Return (x, y) of the center of cell containing provided text 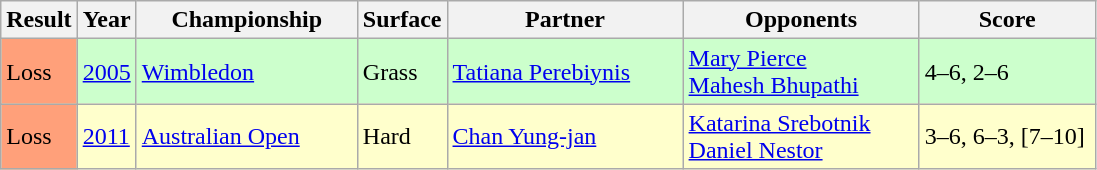
Australian Open (246, 136)
Katarina Srebotnik Daniel Nestor (801, 136)
Chan Yung-jan (565, 136)
Score (1007, 20)
2005 (106, 72)
2011 (106, 136)
Partner (565, 20)
Year (106, 20)
Surface (402, 20)
Tatiana Perebiynis (565, 72)
3–6, 6–3, [7–10] (1007, 136)
Opponents (801, 20)
Mary Pierce Mahesh Bhupathi (801, 72)
Hard (402, 136)
Wimbledon (246, 72)
Championship (246, 20)
Result (39, 20)
4–6, 2–6 (1007, 72)
Grass (402, 72)
